Find where the given text appears and provide that cell's center as [x, y] coordinate. 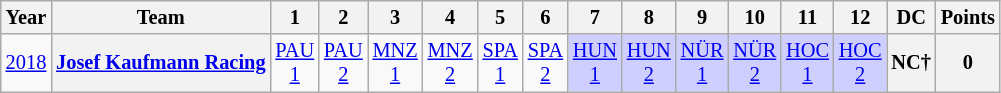
11 [808, 17]
12 [860, 17]
DC [912, 17]
3 [396, 17]
4 [450, 17]
NC† [912, 63]
NÜR2 [754, 63]
PAU1 [294, 63]
HUN1 [595, 63]
2018 [26, 63]
1 [294, 17]
Year [26, 17]
HUN2 [649, 63]
7 [595, 17]
MNZ2 [450, 63]
Points [968, 17]
9 [702, 17]
Josef Kaufmann Racing [160, 63]
MNZ1 [396, 63]
SPA2 [546, 63]
5 [500, 17]
SPA1 [500, 63]
8 [649, 17]
HOC2 [860, 63]
PAU2 [344, 63]
Team [160, 17]
10 [754, 17]
NÜR1 [702, 63]
0 [968, 63]
6 [546, 17]
HOC1 [808, 63]
2 [344, 17]
